Return [X, Y] of the center of cell containing provided text 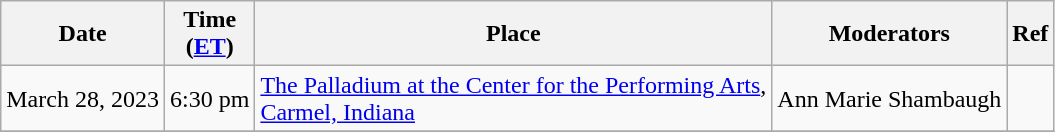
Place [514, 34]
March 28, 2023 [83, 98]
Ref [1030, 34]
Date [83, 34]
Time(ET) [209, 34]
The Palladium at the Center for the Performing Arts,Carmel, Indiana [514, 98]
6:30 pm [209, 98]
Ann Marie Shambaugh [890, 98]
Moderators [890, 34]
